Capture the cell that displays the provided text and extract its [X, Y] central coordinate. 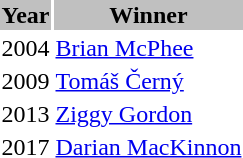
2004 [26, 48]
Ziggy Gordon [148, 114]
Brian McPhee [148, 48]
Year [26, 15]
2013 [26, 114]
Tomáš Černý [148, 81]
Winner [148, 15]
2009 [26, 81]
